Capture the cell that displays the provided text and extract its [X, Y] central coordinate. 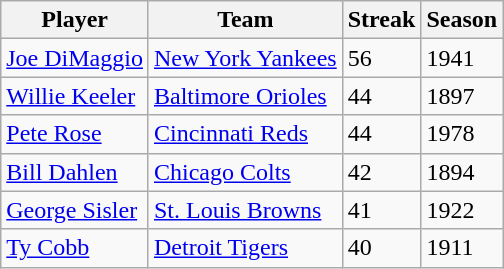
Pete Rose [75, 134]
Detroit Tigers [245, 248]
New York Yankees [245, 58]
Baltimore Orioles [245, 96]
Season [462, 20]
40 [382, 248]
56 [382, 58]
St. Louis Browns [245, 210]
George Sisler [75, 210]
1941 [462, 58]
41 [382, 210]
1894 [462, 172]
Joe DiMaggio [75, 58]
Player [75, 20]
Streak [382, 20]
Willie Keeler [75, 96]
Chicago Colts [245, 172]
Ty Cobb [75, 248]
1978 [462, 134]
1922 [462, 210]
Bill Dahlen [75, 172]
Cincinnati Reds [245, 134]
42 [382, 172]
1911 [462, 248]
Team [245, 20]
1897 [462, 96]
